Output the (X, Y) coordinate of the center of the cell containing the given text.  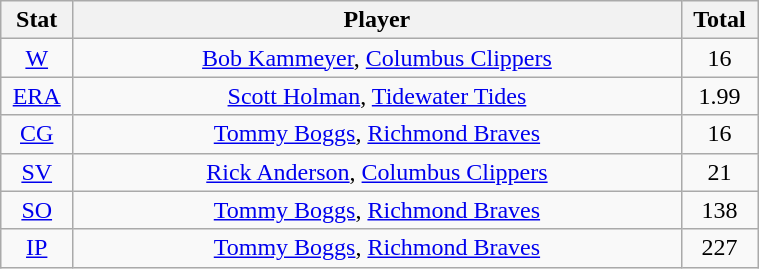
SO (37, 210)
Total (719, 20)
CG (37, 134)
Player (378, 20)
SV (37, 172)
W (37, 58)
138 (719, 210)
227 (719, 248)
21 (719, 172)
1.99 (719, 96)
Bob Kammeyer, Columbus Clippers (378, 58)
Stat (37, 20)
ERA (37, 96)
Rick Anderson, Columbus Clippers (378, 172)
Scott Holman, Tidewater Tides (378, 96)
IP (37, 248)
